Search for the cell housing the specified text and yield its [x, y] center coordinate. 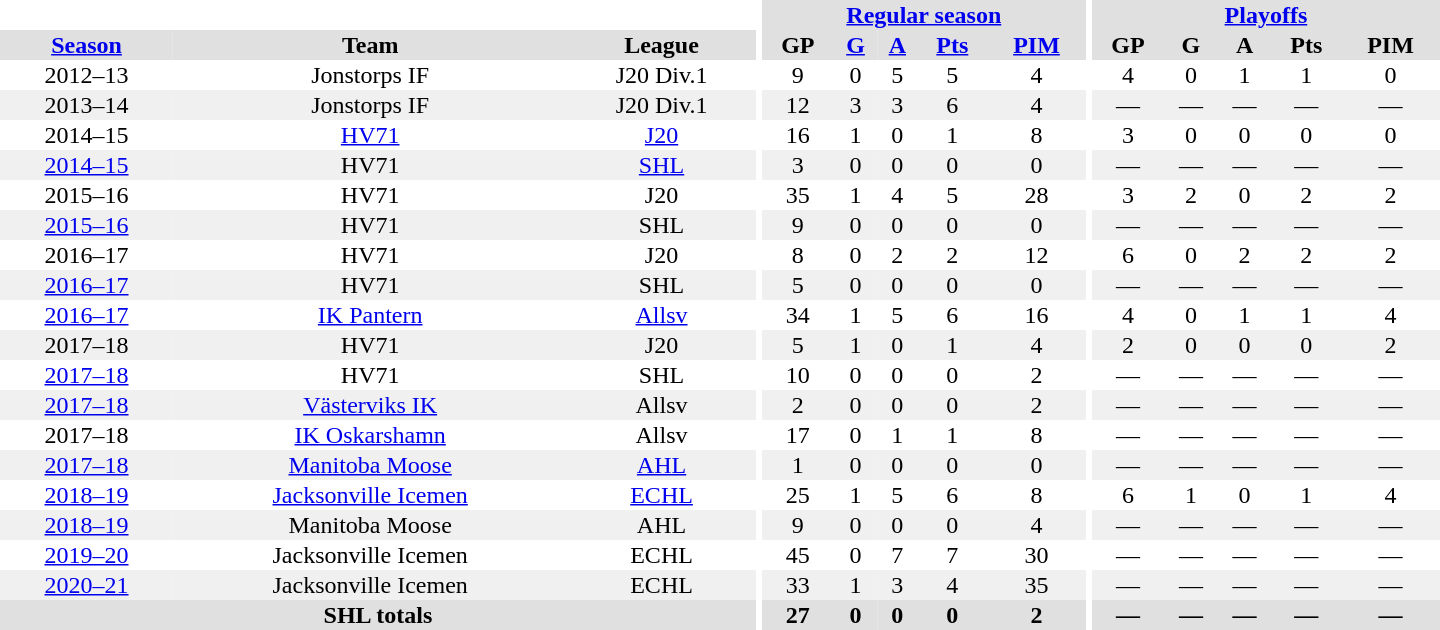
Season [86, 45]
34 [798, 315]
IK Oskarshamn [370, 435]
2019–20 [86, 555]
27 [798, 615]
33 [798, 585]
10 [798, 375]
Playoffs [1266, 15]
SHL totals [378, 615]
2013–14 [86, 105]
2012–13 [86, 75]
League [661, 45]
2020–21 [86, 585]
Regular season [924, 15]
IK Pantern [370, 315]
Team [370, 45]
45 [798, 555]
30 [1036, 555]
25 [798, 495]
28 [1036, 195]
Västerviks IK [370, 405]
17 [798, 435]
